Detect which cell encompasses the target text, then output its (x, y) center coordinate. 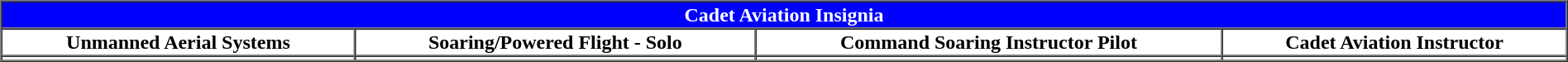
Unmanned Aerial Systems (179, 41)
Cadet Aviation Insignia (784, 15)
Cadet Aviation Instructor (1394, 41)
Soaring/Powered Flight - Solo (555, 41)
Command Soaring Instructor Pilot (988, 41)
